Capture the cell that displays the provided text and extract its [X, Y] central coordinate. 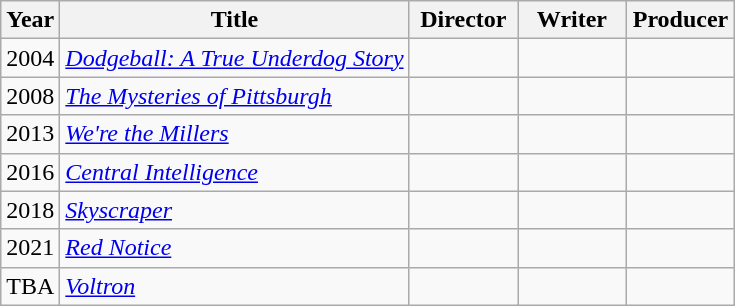
2021 [30, 248]
Voltron [234, 286]
Red Notice [234, 248]
Director [464, 20]
2013 [30, 134]
Title [234, 20]
The Mysteries of Pittsburgh [234, 96]
2004 [30, 58]
Central Intelligence [234, 172]
Producer [680, 20]
Dodgeball: A True Underdog Story [234, 58]
TBA [30, 286]
2008 [30, 96]
We're the Millers [234, 134]
Writer [572, 20]
2016 [30, 172]
Skyscraper [234, 210]
2018 [30, 210]
Year [30, 20]
